Detect which cell encompasses the target text, then output its [x, y] center coordinate. 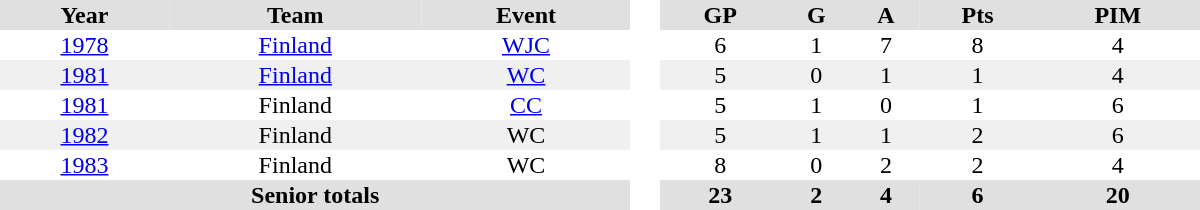
1983 [84, 165]
PIM [1118, 15]
1982 [84, 135]
1978 [84, 45]
GP [720, 15]
Team [296, 15]
Senior totals [315, 195]
WJC [526, 45]
Year [84, 15]
CC [526, 105]
Pts [978, 15]
Event [526, 15]
A [886, 15]
G [816, 15]
23 [720, 195]
20 [1118, 195]
7 [886, 45]
